Detect which cell encompasses the target text, then output its (x, y) center coordinate. 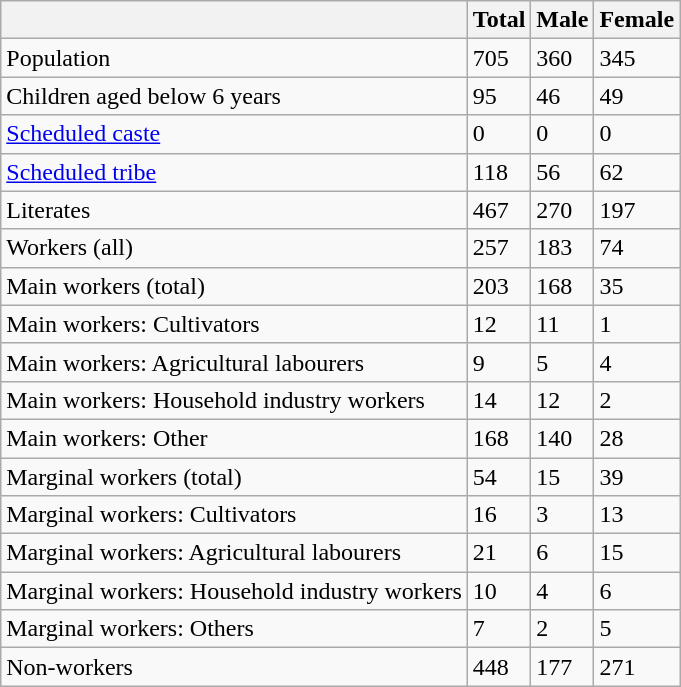
16 (499, 515)
11 (562, 324)
35 (637, 286)
7 (499, 629)
3 (562, 515)
Marginal workers: Agricultural labourers (234, 553)
Main workers: Agricultural labourers (234, 362)
467 (499, 210)
183 (562, 248)
21 (499, 553)
54 (499, 477)
9 (499, 362)
Main workers: Household industry workers (234, 400)
Marginal workers: Others (234, 629)
448 (499, 667)
10 (499, 591)
270 (562, 210)
Scheduled tribe (234, 172)
Total (499, 20)
13 (637, 515)
Marginal workers (total) (234, 477)
28 (637, 438)
46 (562, 96)
74 (637, 248)
271 (637, 667)
360 (562, 58)
705 (499, 58)
177 (562, 667)
Literates (234, 210)
Main workers: Other (234, 438)
Main workers: Cultivators (234, 324)
197 (637, 210)
257 (499, 248)
Main workers (total) (234, 286)
Marginal workers: Cultivators (234, 515)
14 (499, 400)
49 (637, 96)
39 (637, 477)
345 (637, 58)
140 (562, 438)
Marginal workers: Household industry workers (234, 591)
56 (562, 172)
118 (499, 172)
Children aged below 6 years (234, 96)
62 (637, 172)
Male (562, 20)
Scheduled caste (234, 134)
95 (499, 96)
Population (234, 58)
203 (499, 286)
Workers (all) (234, 248)
Non-workers (234, 667)
Female (637, 20)
1 (637, 324)
